Capture the cell that displays the provided text and extract its (x, y) central coordinate. 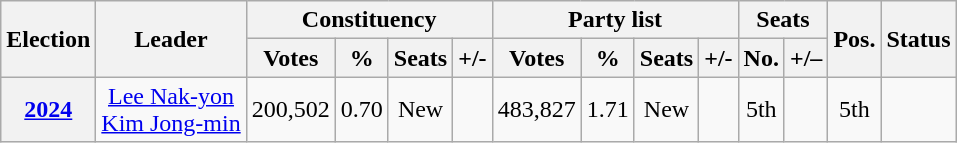
Party list (615, 20)
No. (761, 58)
Election (48, 39)
Leader (171, 39)
Status (918, 39)
+/– (806, 58)
Pos. (854, 39)
0.70 (362, 110)
1.71 (608, 110)
2024 (48, 110)
200,502 (290, 110)
Constituency (369, 20)
Lee Nak-yonKim Jong-min (171, 110)
483,827 (536, 110)
